For the text-containing cell, return its midpoint in [X, Y] coordinate format. 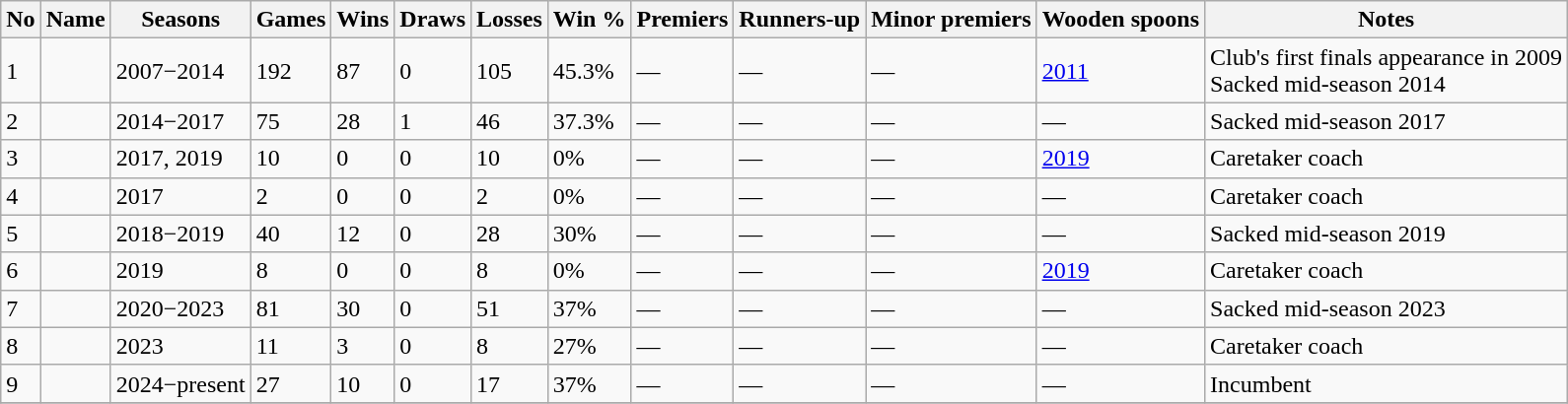
Minor premiers [951, 20]
2020−2023 [180, 308]
Wooden spoons [1120, 20]
45.3% [590, 71]
40 [291, 234]
Name [75, 20]
Win % [590, 20]
9 [21, 383]
11 [291, 346]
2014−2017 [180, 121]
51 [510, 308]
Runners-up [800, 20]
Sacked mid-season 2023 [1387, 308]
5 [21, 234]
Incumbent [1387, 383]
Games [291, 20]
Sacked mid-season 2019 [1387, 234]
12 [363, 234]
2007−2014 [180, 71]
87 [363, 71]
27% [590, 346]
2024−present [180, 383]
75 [291, 121]
Seasons [180, 20]
46 [510, 121]
105 [510, 71]
Losses [510, 20]
17 [510, 383]
4 [21, 196]
81 [291, 308]
2017 [180, 196]
192 [291, 71]
6 [21, 271]
27 [291, 383]
No [21, 20]
Wins [363, 20]
2017, 2019 [180, 159]
2011 [1120, 71]
Draws [433, 20]
7 [21, 308]
Sacked mid-season 2017 [1387, 121]
Notes [1387, 20]
30 [363, 308]
2018−2019 [180, 234]
Club's first finals appearance in 2009Sacked mid-season 2014 [1387, 71]
37.3% [590, 121]
Premiers [682, 20]
2023 [180, 346]
30% [590, 234]
